Search for the cell housing the specified text and yield its [x, y] center coordinate. 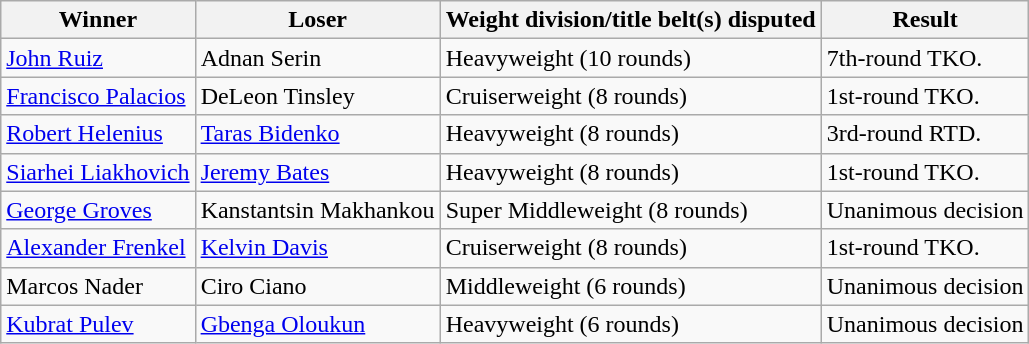
Francisco Palacios [98, 96]
3rd-round RTD. [925, 134]
Heavyweight (10 rounds) [630, 58]
DeLeon Tinsley [318, 96]
Taras Bidenko [318, 134]
Siarhei Liakhovich [98, 172]
Kubrat Pulev [98, 324]
John Ruiz [98, 58]
Ciro Ciano [318, 286]
Loser [318, 20]
George Groves [98, 210]
Result [925, 20]
Middleweight (6 rounds) [630, 286]
Marcos Nader [98, 286]
Winner [98, 20]
Jeremy Bates [318, 172]
Kanstantsin Makhankou [318, 210]
Gbenga Oloukun [318, 324]
Super Middleweight (8 rounds) [630, 210]
Alexander Frenkel [98, 248]
Adnan Serin [318, 58]
Robert Helenius [98, 134]
Heavyweight (6 rounds) [630, 324]
Kelvin Davis [318, 248]
7th-round TKO. [925, 58]
Weight division/title belt(s) disputed [630, 20]
